Search for the cell housing the specified text and yield its (x, y) center coordinate. 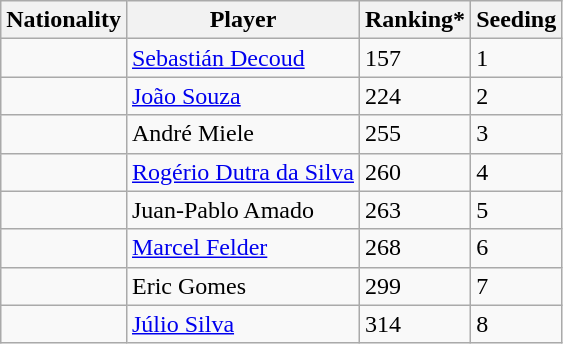
Nationality (64, 20)
7 (516, 286)
Juan-Pablo Amado (242, 210)
224 (416, 96)
João Souza (242, 96)
314 (416, 324)
6 (516, 248)
Ranking* (416, 20)
8 (516, 324)
Seeding (516, 20)
Rogério Dutra da Silva (242, 172)
André Miele (242, 134)
2 (516, 96)
4 (516, 172)
Júlio Silva (242, 324)
Player (242, 20)
Eric Gomes (242, 286)
255 (416, 134)
1 (516, 58)
260 (416, 172)
268 (416, 248)
5 (516, 210)
Sebastián Decoud (242, 58)
263 (416, 210)
157 (416, 58)
Marcel Felder (242, 248)
299 (416, 286)
3 (516, 134)
